From the cell containing the given text, extract its center point as (X, Y) coordinate. 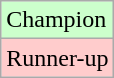
Champion (58, 20)
Runner-up (58, 58)
